Pinpoint the cell where the given text exists, returning its (x, y) midpoint coordinate. 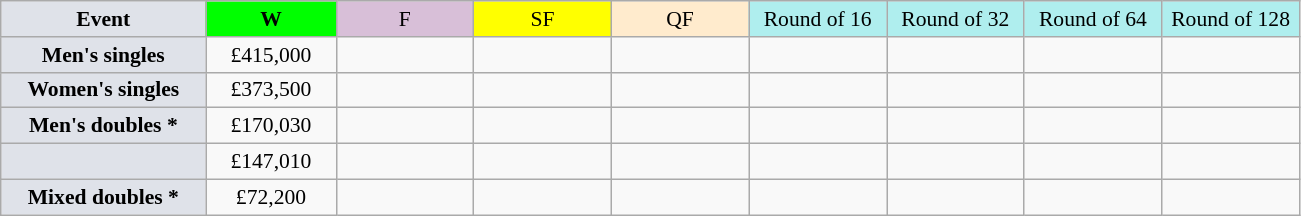
QF (680, 19)
£373,500 (271, 90)
Round of 16 (818, 19)
F (405, 19)
Event (104, 19)
£170,030 (271, 126)
Round of 64 (1093, 19)
Mixed doubles * (104, 197)
Round of 128 (1231, 19)
Round of 32 (955, 19)
W (271, 19)
£72,200 (271, 197)
Men's doubles * (104, 126)
SF (543, 19)
Men's singles (104, 55)
£147,010 (271, 162)
£415,000 (271, 55)
Women's singles (104, 90)
